Scan for the cell matching the given text and deliver its (X, Y) coordinate at center. 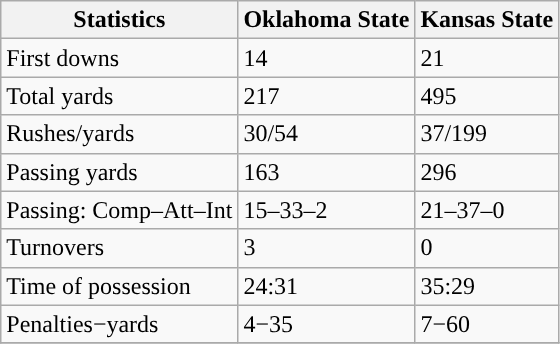
Oklahoma State (326, 20)
Total yards (120, 96)
Passing: Comp–Att–Int (120, 210)
Passing yards (120, 172)
35:29 (487, 286)
21 (487, 58)
24:31 (326, 286)
3 (326, 248)
37/199 (487, 134)
296 (487, 172)
495 (487, 96)
15–33–2 (326, 210)
7−60 (487, 324)
4−35 (326, 324)
Time of possession (120, 286)
21–37–0 (487, 210)
Statistics (120, 20)
Turnovers (120, 248)
30/54 (326, 134)
Rushes/yards (120, 134)
14 (326, 58)
0 (487, 248)
Penalties−yards (120, 324)
Kansas State (487, 20)
163 (326, 172)
First downs (120, 58)
217 (326, 96)
